From the cell containing the given text, extract its center point as (X, Y) coordinate. 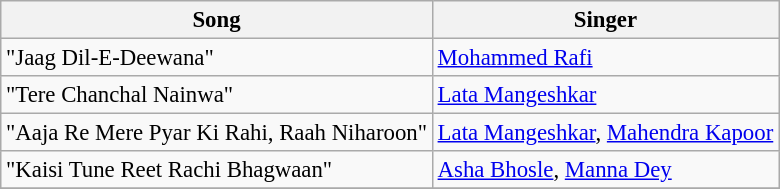
"Jaag Dil-E-Deewana" (217, 58)
Mohammed Rafi (605, 58)
"Aaja Re Mere Pyar Ki Rahi, Raah Niharoon" (217, 133)
Singer (605, 20)
Song (217, 20)
"Tere Chanchal Nainwa" (217, 95)
Lata Mangeshkar (605, 95)
"Kaisi Tune Reet Rachi Bhagwaan" (217, 170)
Lata Mangeshkar, Mahendra Kapoor (605, 133)
Asha Bhosle, Manna Dey (605, 170)
